Locate the cell with the specified text and output its (x, y) center coordinate. 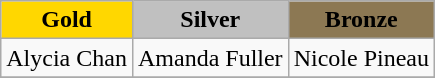
Gold (67, 20)
Nicole Pineau (361, 58)
Amanda Fuller (210, 58)
Silver (210, 20)
Alycia Chan (67, 58)
Bronze (361, 20)
